Capture the cell that displays the provided text and extract its (X, Y) central coordinate. 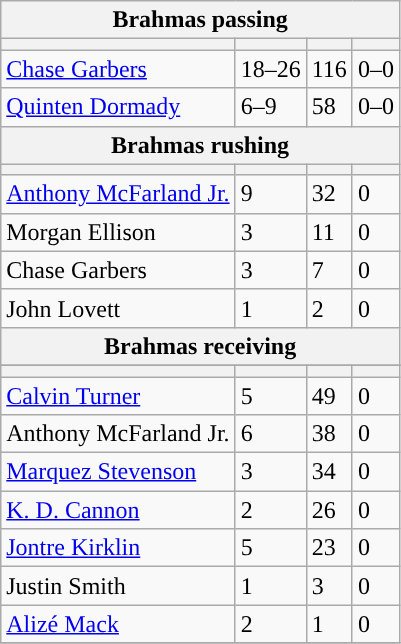
32 (329, 194)
49 (329, 395)
Marquez Stevenson (118, 472)
23 (329, 548)
Alizé Mack (118, 624)
Brahmas rushing (200, 145)
116 (329, 69)
6 (270, 434)
Jontre Kirklin (118, 548)
6–9 (270, 107)
Morgan Ellison (118, 232)
Quinten Dormady (118, 107)
26 (329, 510)
38 (329, 434)
Justin Smith (118, 586)
John Lovett (118, 308)
58 (329, 107)
Brahmas receiving (200, 346)
18–26 (270, 69)
11 (329, 232)
K. D. Cannon (118, 510)
9 (270, 194)
7 (329, 270)
Brahmas passing (200, 20)
34 (329, 472)
Calvin Turner (118, 395)
